Return the (X, Y) coordinate for the center point of the cell that contains the specified text.  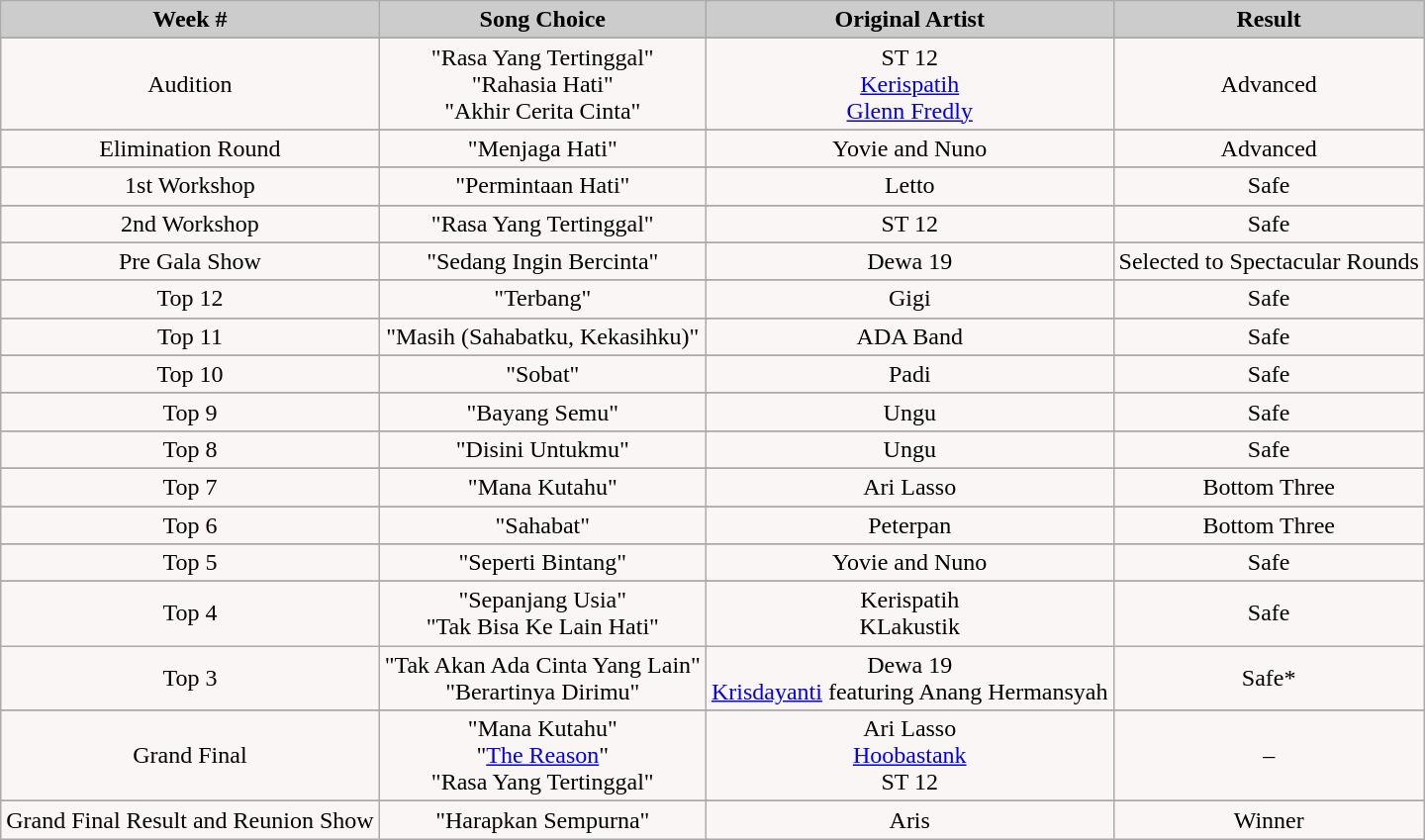
Song Choice (542, 20)
Aris (909, 820)
"Terbang" (542, 299)
Winner (1269, 820)
Letto (909, 186)
Top 8 (190, 449)
Top 11 (190, 336)
Top 7 (190, 487)
"Permintaan Hati" (542, 186)
Top 4 (190, 613)
"Masih (Sahabatku, Kekasihku)" (542, 336)
Week # (190, 20)
Ari Lasso Hoobastank ST 12 (909, 756)
2nd Workshop (190, 224)
Audition (190, 84)
Original Artist (909, 20)
"Rasa Yang Tertinggal" (542, 224)
"Mana Kutahu" "The Reason" "Rasa Yang Tertinggal" (542, 756)
Kerispatih KLakustik (909, 613)
Result (1269, 20)
Grand Final Result and Reunion Show (190, 820)
Dewa 19 (909, 261)
"Menjaga Hati" (542, 148)
Top 5 (190, 563)
"Tak Akan Ada Cinta Yang Lain" "Berartinya Dirimu" (542, 679)
Safe* (1269, 679)
Selected to Spectacular Rounds (1269, 261)
"Disini Untukmu" (542, 449)
Top 3 (190, 679)
Elimination Round (190, 148)
Padi (909, 374)
"Seperti Bintang" (542, 563)
"Sobat" (542, 374)
Gigi (909, 299)
"Harapkan Sempurna" (542, 820)
Top 12 (190, 299)
Peterpan (909, 525)
"Bayang Semu" (542, 412)
Top 6 (190, 525)
Top 9 (190, 412)
ST 12 (909, 224)
ST 12 Kerispatih Glenn Fredly (909, 84)
Dewa 19 Krisdayanti featuring Anang Hermansyah (909, 679)
Ari Lasso (909, 487)
"Sedang Ingin Bercinta" (542, 261)
Grand Final (190, 756)
ADA Band (909, 336)
"Sepanjang Usia" "Tak Bisa Ke Lain Hati" (542, 613)
"Sahabat" (542, 525)
Pre Gala Show (190, 261)
1st Workshop (190, 186)
Top 10 (190, 374)
"Rasa Yang Tertinggal" "Rahasia Hati" "Akhir Cerita Cinta" (542, 84)
– (1269, 756)
"Mana Kutahu" (542, 487)
